Locate the cell with the specified text and output its [x, y] center coordinate. 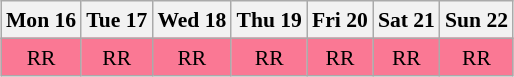
Tue 17 [116, 20]
Mon 16 [41, 20]
Fri 20 [340, 20]
Sun 22 [476, 20]
Sat 21 [406, 20]
Wed 18 [192, 20]
Thu 19 [269, 20]
